Detect which cell encompasses the target text, then output its (X, Y) center coordinate. 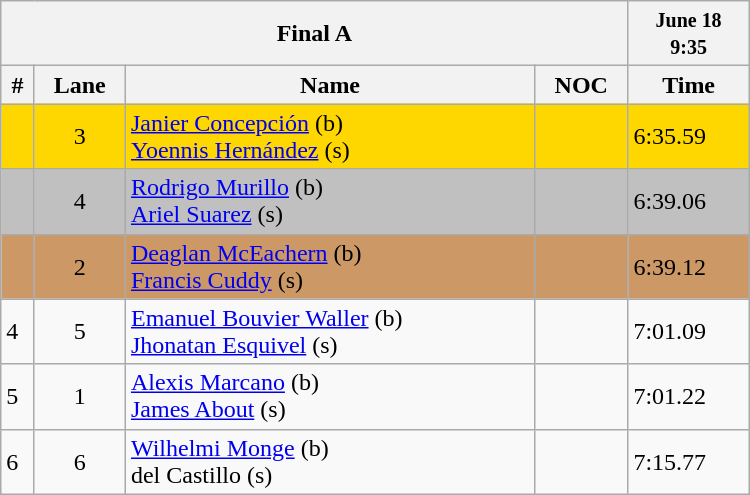
6:35.59 (688, 136)
June 189:35 (688, 34)
Final A (314, 34)
Alexis Marcano (b) James About (s) (330, 396)
6:39.12 (688, 266)
7:01.22 (688, 396)
7:15.77 (688, 462)
Janier Concepción (b)Yoennis Hernández (s) (330, 136)
Deaglan McEachern (b) Francis Cuddy (s) (330, 266)
3 (80, 136)
Rodrigo Murillo (b)Ariel Suarez (s) (330, 202)
# (18, 85)
Name (330, 85)
2 (80, 266)
Emanuel Bouvier Waller (b) Jhonatan Esquivel (s) (330, 332)
6:39.06 (688, 202)
Lane (80, 85)
7:01.09 (688, 332)
1 (80, 396)
Time (688, 85)
NOC (582, 85)
Wilhelmi Monge (b) del Castillo (s) (330, 462)
